Extract the (X, Y) coordinate from the center of the cell holding the provided text.  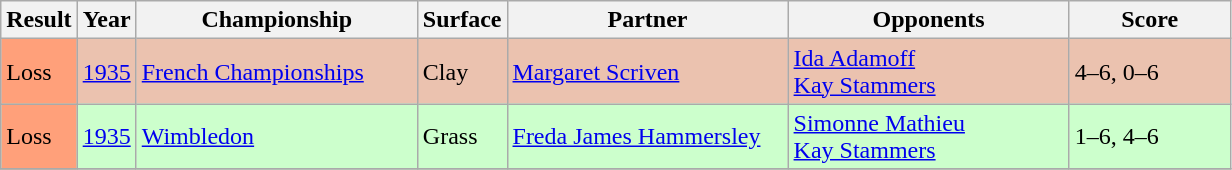
Simonne Mathieu Kay Stammers (928, 136)
Ida Adamoff Kay Stammers (928, 72)
Result (39, 20)
Championship (276, 20)
Surface (462, 20)
Year (106, 20)
Grass (462, 136)
Margaret Scriven (648, 72)
4–6, 0–6 (1150, 72)
Freda James Hammersley (648, 136)
French Championships (276, 72)
Opponents (928, 20)
Wimbledon (276, 136)
Score (1150, 20)
Partner (648, 20)
1–6, 4–6 (1150, 136)
Clay (462, 72)
